Find where the given text appears and provide that cell's center as [x, y] coordinate. 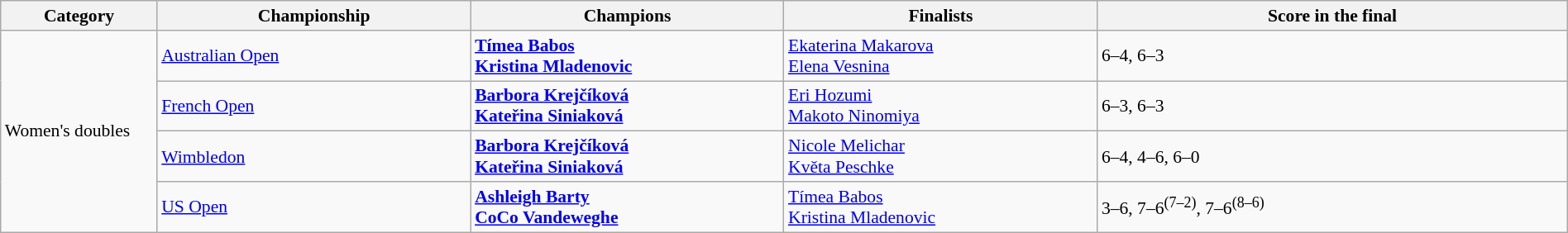
Eri Hozumi Makoto Ninomiya [941, 106]
Category [79, 16]
French Open [314, 106]
Wimbledon [314, 157]
Championship [314, 16]
6–4, 4–6, 6–0 [1332, 157]
Score in the final [1332, 16]
US Open [314, 207]
Nicole Melichar Květa Peschke [941, 157]
Women's doubles [79, 131]
Australian Open [314, 56]
Champions [627, 16]
6–4, 6–3 [1332, 56]
3–6, 7–6(7–2), 7–6(8–6) [1332, 207]
Finalists [941, 16]
6–3, 6–3 [1332, 106]
Ashleigh Barty CoCo Vandeweghe [627, 207]
Ekaterina Makarova Elena Vesnina [941, 56]
